Detect which cell encompasses the target text, then output its (x, y) center coordinate. 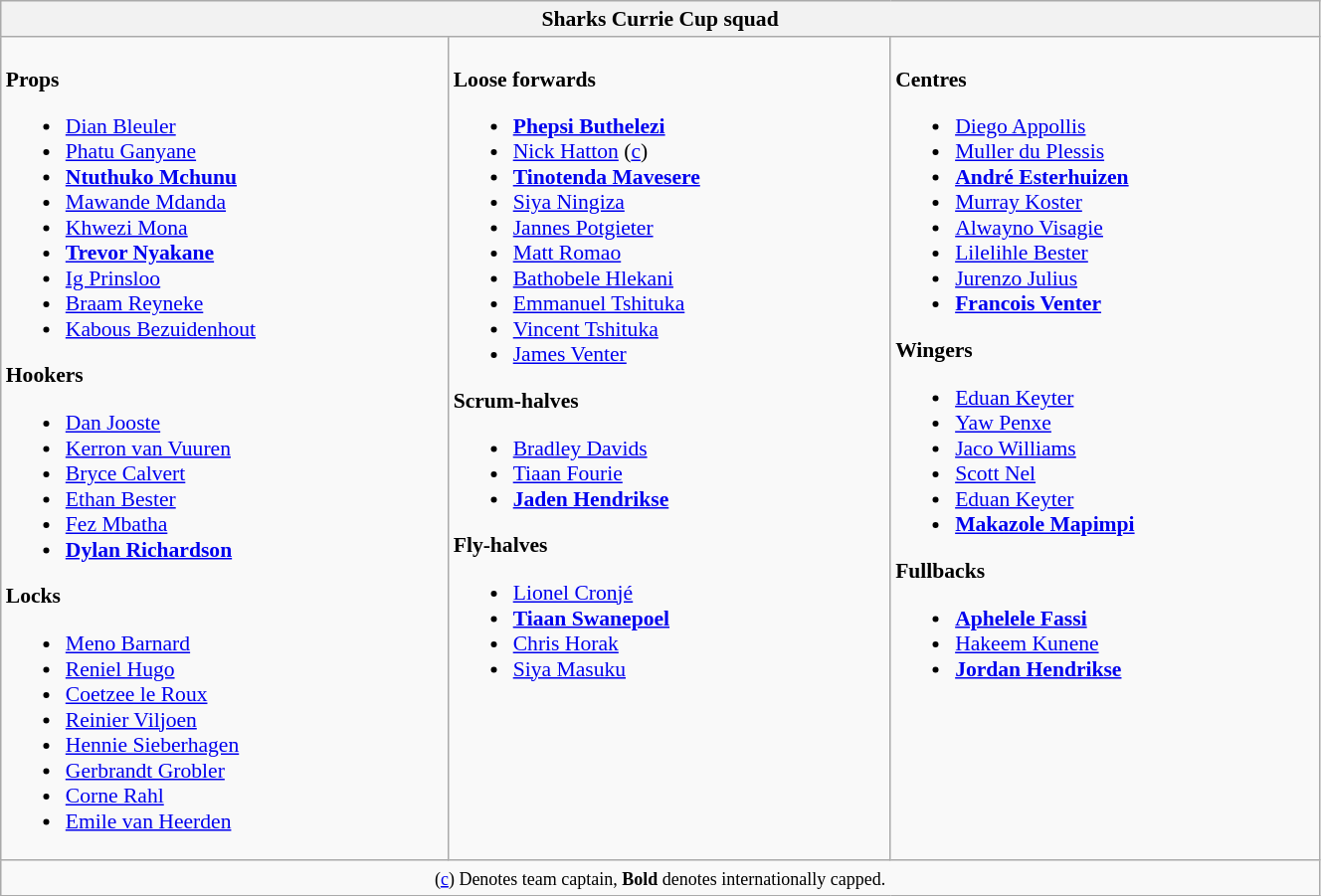
Sharks Currie Cup squad (660, 19)
(c) Denotes team captain, Bold denotes internationally capped. (660, 878)
